Capture the cell that displays the provided text and extract its [X, Y] central coordinate. 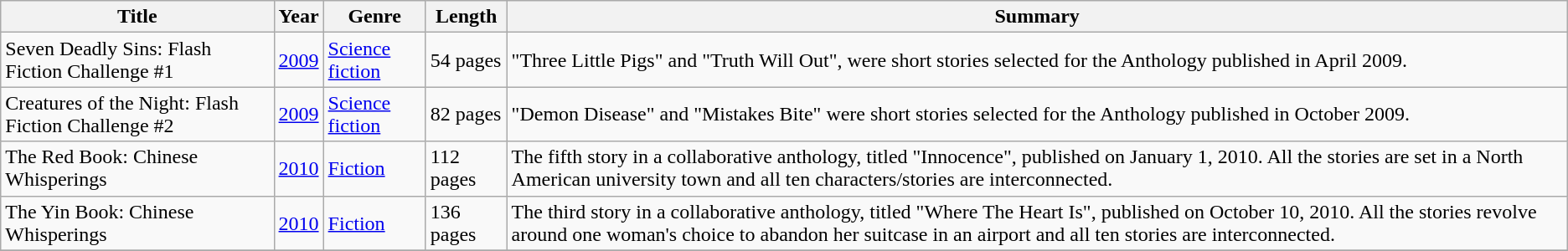
Title [137, 17]
Summary [1037, 17]
The Red Book: Chinese Whisperings [137, 169]
112 pages [466, 169]
Seven Deadly Sins: Flash Fiction Challenge #1 [137, 60]
136 pages [466, 223]
54 pages [466, 60]
Genre [374, 17]
Creatures of the Night: Flash Fiction Challenge #2 [137, 114]
"Demon Disease" and "Mistakes Bite" were short stories selected for the Anthology published in October 2009. [1037, 114]
82 pages [466, 114]
"Three Little Pigs" and "Truth Will Out", were short stories selected for the Anthology published in April 2009. [1037, 60]
The Yin Book: Chinese Whisperings [137, 223]
Length [466, 17]
Year [298, 17]
